Find where the given text appears and provide that cell's center as (X, Y) coordinate. 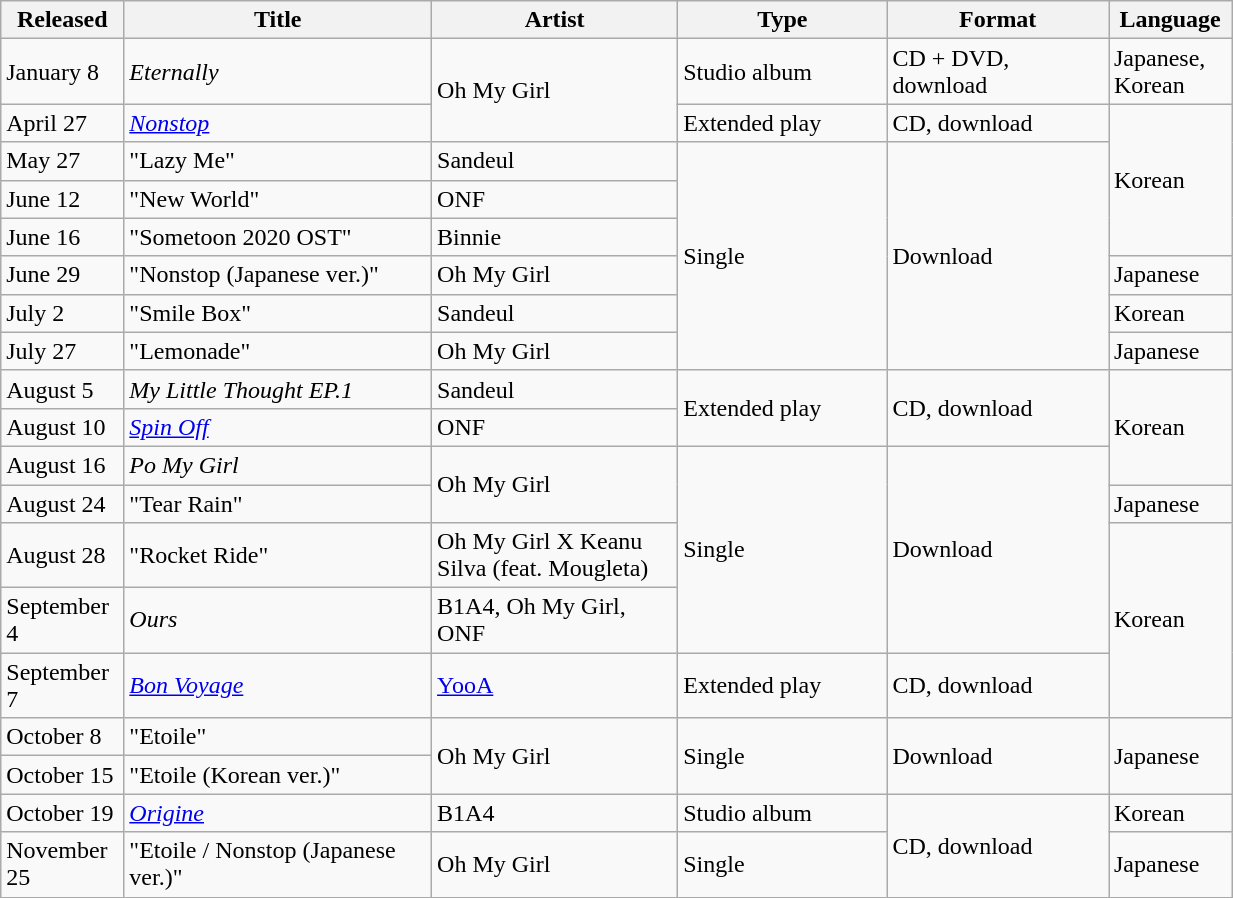
YooA (555, 686)
August 10 (62, 427)
June 16 (62, 237)
May 27 (62, 161)
August 24 (62, 503)
Bon Voyage (278, 686)
April 27 (62, 123)
September 7 (62, 686)
June 29 (62, 275)
"Lazy Me" (278, 161)
"Smile Box" (278, 313)
July 2 (62, 313)
October 19 (62, 813)
Binnie (555, 237)
"Etoile" (278, 737)
"Tear Rain" (278, 503)
Title (278, 20)
"Nonstop (Japanese ver.)" (278, 275)
Spin Off (278, 427)
October 8 (62, 737)
Released (62, 20)
June 12 (62, 199)
August 5 (62, 389)
November 25 (62, 864)
July 27 (62, 351)
"Sometoon 2020 OST" (278, 237)
"Etoile / Nonstop (Japanese ver.)" (278, 864)
B1A4, Oh My Girl, ONF (555, 620)
August 28 (62, 556)
B1A4 (555, 813)
"Etoile (Korean ver.)" (278, 775)
My Little Thought EP.1 (278, 389)
January 8 (62, 72)
Eternally (278, 72)
Type (782, 20)
August 16 (62, 465)
"Lemonade" (278, 351)
Ours (278, 620)
Format (998, 20)
Japanese, Korean (1170, 72)
Artist (555, 20)
Language (1170, 20)
"New World" (278, 199)
"Rocket Ride" (278, 556)
Origine (278, 813)
October 15 (62, 775)
Po My Girl (278, 465)
September 4 (62, 620)
Nonstop (278, 123)
Oh My Girl X Keanu Silva (feat. Mougleta) (555, 556)
CD + DVD, download (998, 72)
